For the text-containing cell, return its midpoint in [X, Y] coordinate format. 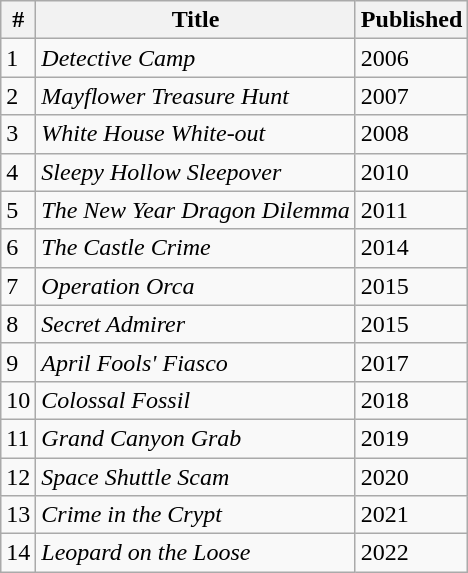
1 [18, 58]
Sleepy Hollow Sleepover [196, 172]
April Fools' Fiasco [196, 362]
2017 [411, 362]
Crime in the Crypt [196, 515]
10 [18, 400]
14 [18, 553]
5 [18, 210]
2007 [411, 96]
Space Shuttle Scam [196, 477]
4 [18, 172]
# [18, 20]
2021 [411, 515]
2 [18, 96]
7 [18, 286]
2008 [411, 134]
2018 [411, 400]
Colossal Fossil [196, 400]
Leopard on the Loose [196, 553]
Operation Orca [196, 286]
The New Year Dragon Dilemma [196, 210]
Title [196, 20]
8 [18, 324]
2020 [411, 477]
11 [18, 438]
3 [18, 134]
Published [411, 20]
2014 [411, 248]
12 [18, 477]
2010 [411, 172]
Secret Admirer [196, 324]
13 [18, 515]
2022 [411, 553]
Grand Canyon Grab [196, 438]
Mayflower Treasure Hunt [196, 96]
Detective Camp [196, 58]
2006 [411, 58]
White House White-out [196, 134]
The Castle Crime [196, 248]
2019 [411, 438]
6 [18, 248]
9 [18, 362]
2011 [411, 210]
